Determine the [X, Y] coordinate at the center of the cell enclosing the given text.  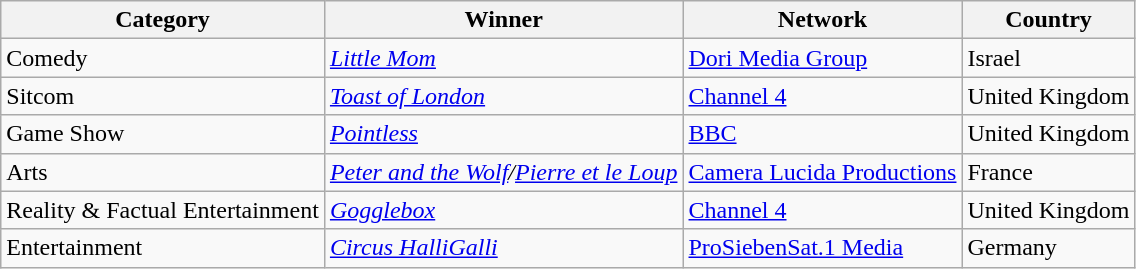
Little Mom [504, 58]
Game Show [163, 134]
Circus HalliGalli [504, 248]
Entertainment [163, 248]
Toast of London [504, 96]
Pointless [504, 134]
Israel [1048, 58]
Camera Lucida Productions [822, 172]
Network [822, 20]
Peter and the Wolf/Pierre et le Loup [504, 172]
Reality & Factual Entertainment [163, 210]
Country [1048, 20]
France [1048, 172]
Dori Media Group [822, 58]
Gogglebox [504, 210]
Sitcom [163, 96]
ProSiebenSat.1 Media [822, 248]
Winner [504, 20]
Germany [1048, 248]
BBC [822, 134]
Comedy [163, 58]
Category [163, 20]
Arts [163, 172]
